Pinpoint the cell where the given text exists, returning its [x, y] midpoint coordinate. 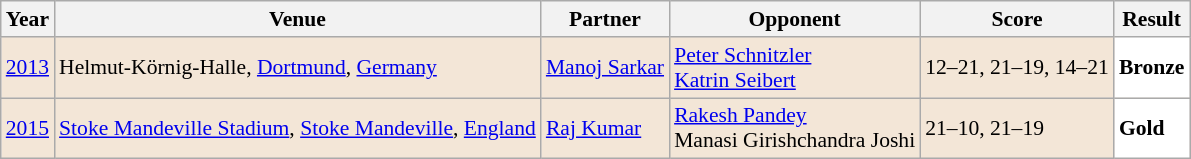
Helmut-Körnig-Halle, Dortmund, Germany [298, 68]
Manoj Sarkar [605, 68]
Gold [1152, 128]
Raj Kumar [605, 128]
2015 [28, 128]
Stoke Mandeville Stadium, Stoke Mandeville, England [298, 128]
Venue [298, 19]
2013 [28, 68]
Score [1017, 19]
Partner [605, 19]
Result [1152, 19]
Rakesh Pandey Manasi Girishchandra Joshi [794, 128]
Peter Schnitzler Katrin Seibert [794, 68]
Year [28, 19]
Bronze [1152, 68]
12–21, 21–19, 14–21 [1017, 68]
21–10, 21–19 [1017, 128]
Opponent [794, 19]
